Detect which cell encompasses the target text, then output its [X, Y] center coordinate. 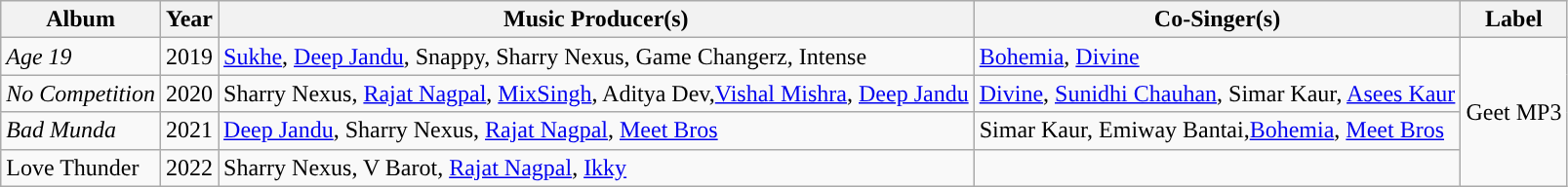
Love Thunder [81, 168]
Label [1514, 19]
2021 [189, 131]
Divine, Sunidhi Chauhan, Simar Kaur, Asees Kaur [1218, 93]
Album [81, 19]
Sharry Nexus, V Barot, Rajat Nagpal, Ikky [597, 168]
Bohemia, Divine [1218, 56]
2019 [189, 56]
Geet MP3 [1514, 112]
Sukhe, Deep Jandu, Snappy, Sharry Nexus, Game Changerz, Intense [597, 56]
2022 [189, 168]
Bad Munda [81, 131]
No Competition [81, 93]
Co-Singer(s) [1218, 19]
Deep Jandu, Sharry Nexus, Rajat Nagpal, Meet Bros [597, 131]
Sharry Nexus, Rajat Nagpal, MixSingh, Aditya Dev,Vishal Mishra, Deep Jandu [597, 93]
Simar Kaur, Emiway Bantai,Bohemia, Meet Bros [1218, 131]
Year [189, 19]
2020 [189, 93]
Music Producer(s) [597, 19]
Age 19 [81, 56]
